Detect which cell encompasses the target text, then output its (x, y) center coordinate. 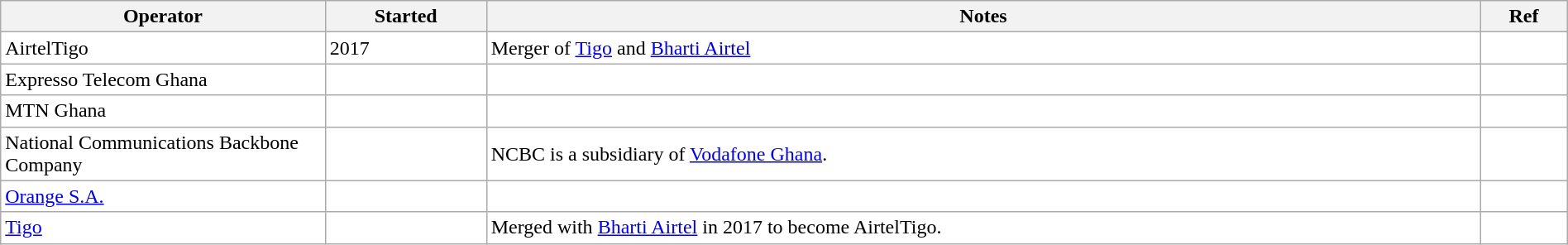
National Communications Backbone Company (163, 154)
NCBC is a subsidiary of Vodafone Ghana. (983, 154)
Orange S.A. (163, 196)
Merger of Tigo and Bharti Airtel (983, 48)
Operator (163, 17)
Merged with Bharti Airtel in 2017 to become AirtelTigo. (983, 228)
Ref (1523, 17)
Started (405, 17)
Tigo (163, 228)
Notes (983, 17)
2017 (405, 48)
Expresso Telecom Ghana (163, 79)
AirtelTigo (163, 48)
MTN Ghana (163, 111)
